Scan for the cell matching the given text and deliver its [X, Y] coordinate at center. 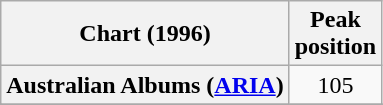
105 [335, 85]
Peakposition [335, 34]
Chart (1996) [145, 34]
Australian Albums (ARIA) [145, 85]
